For the text-containing cell, return its midpoint in (X, Y) coordinate format. 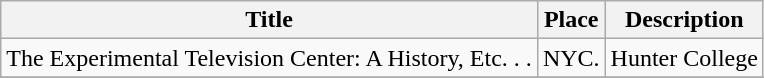
Place (571, 20)
Description (684, 20)
Title (270, 20)
Hunter College (684, 58)
NYC. (571, 58)
The Experimental Television Center: A History, Etc. . . (270, 58)
